Search for the cell housing the specified text and yield its [x, y] center coordinate. 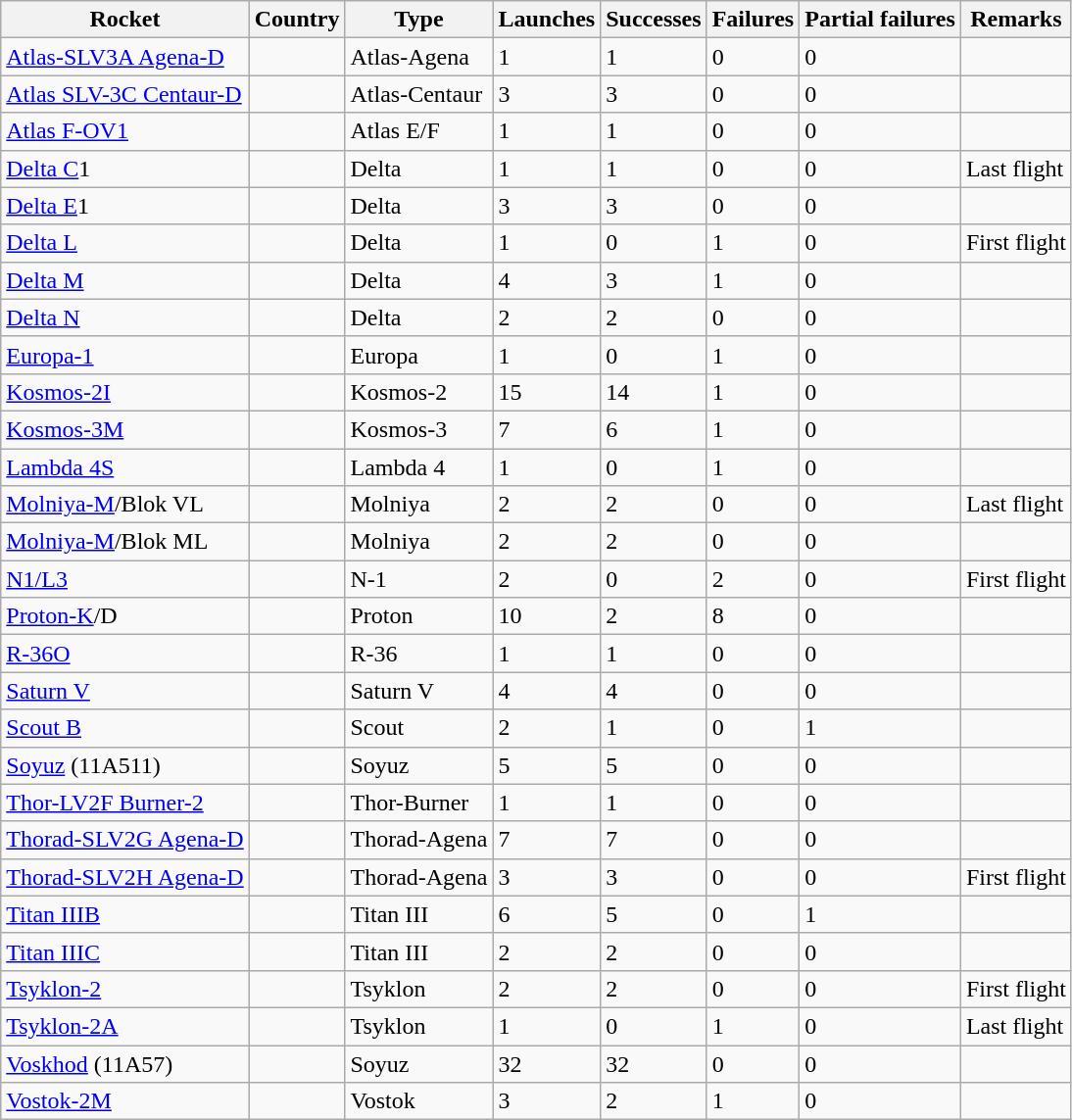
Titan IIIB [125, 914]
Europa [419, 355]
Tsyklon-2 [125, 989]
Proton-K/D [125, 616]
Titan IIIC [125, 951]
8 [753, 616]
Thorad-SLV2G Agena-D [125, 840]
Atlas F-OV1 [125, 131]
Thor-Burner [419, 803]
Molniya-M/Blok ML [125, 542]
15 [547, 392]
Voskhod (11A57) [125, 1063]
Kosmos-3M [125, 429]
Successes [654, 20]
Atlas E/F [419, 131]
10 [547, 616]
Europa-1 [125, 355]
Thor-LV2F Burner-2 [125, 803]
Atlas-Agena [419, 57]
14 [654, 392]
Vostok-2M [125, 1101]
Kosmos-2I [125, 392]
R-36O [125, 654]
Type [419, 20]
Molniya-M/Blok VL [125, 505]
N1/L3 [125, 579]
R-36 [419, 654]
Lambda 4S [125, 467]
Proton [419, 616]
Scout [419, 728]
Delta N [125, 317]
Failures [753, 20]
Atlas SLV-3C Centaur-D [125, 94]
Vostok [419, 1101]
Atlas-Centaur [419, 94]
Rocket [125, 20]
Remarks [1015, 20]
Tsyklon-2A [125, 1026]
Delta C1 [125, 169]
Country [297, 20]
Delta E1 [125, 206]
Atlas-SLV3A Agena-D [125, 57]
Partial failures [880, 20]
Scout B [125, 728]
Launches [547, 20]
Kosmos-2 [419, 392]
Delta L [125, 243]
N-1 [419, 579]
Soyuz (11A511) [125, 765]
Kosmos-3 [419, 429]
Lambda 4 [419, 467]
Delta M [125, 280]
Thorad-SLV2H Agena-D [125, 877]
